Detect which cell encompasses the target text, then output its (X, Y) center coordinate. 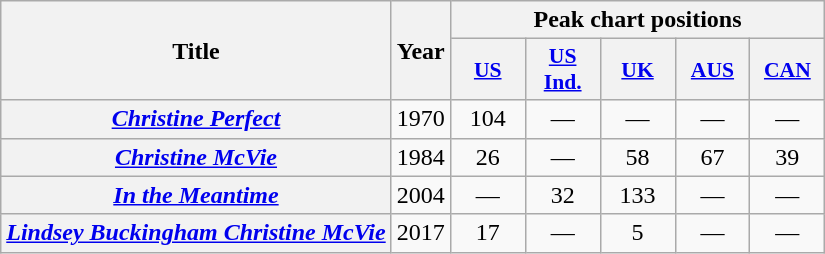
39 (788, 157)
Lindsey Buckingham Christine McVie (196, 233)
17 (488, 233)
UK (638, 70)
Christine Perfect (196, 119)
2017 (420, 233)
2004 (420, 195)
58 (638, 157)
Christine McVie (196, 157)
Title (196, 50)
104 (488, 119)
USInd. (562, 70)
133 (638, 195)
AUS (712, 70)
US (488, 70)
1970 (420, 119)
67 (712, 157)
CAN (788, 70)
1984 (420, 157)
5 (638, 233)
Year (420, 50)
In the Meantime (196, 195)
26 (488, 157)
32 (562, 195)
Peak chart positions (638, 20)
